Output the [x, y] coordinate of the center of the cell containing the given text.  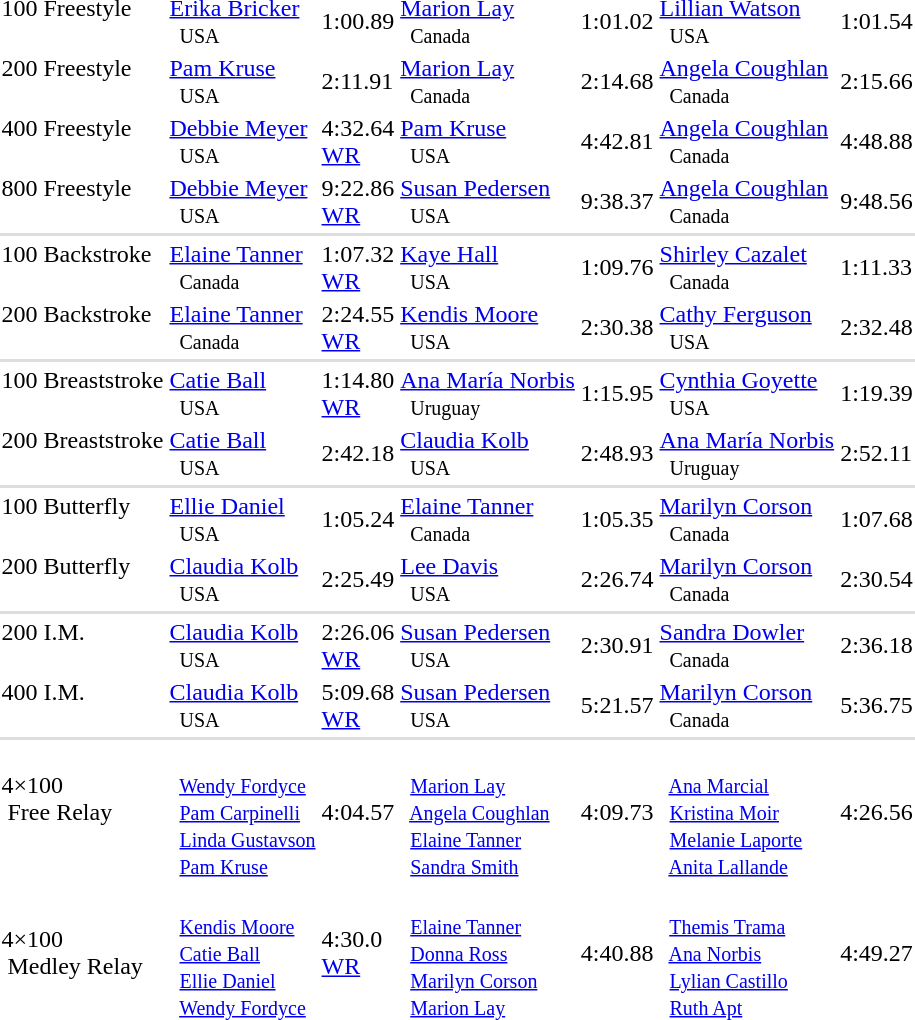
Marion Lay Canada [488, 82]
2:36.18 [877, 646]
200 Freestyle [82, 82]
2:14.68 [617, 82]
5:21.57 [617, 706]
Kaye Hall USA [488, 268]
2:26.06 WR [358, 646]
2:42.18 [358, 454]
2:30.91 [617, 646]
2:11.91 [358, 82]
4:26.56 [877, 812]
2:30.38 [617, 328]
2:48.93 [617, 454]
Cynthia Goyette USA [747, 394]
Marion Lay Angela Coughlan Elaine Tanner Sandra Smith [488, 812]
200 Butterfly [82, 580]
1:09.76 [617, 268]
Lee Davis USA [488, 580]
Ellie Daniel USA [242, 520]
200 I.M. [82, 646]
5:09.68 WR [358, 706]
4:09.73 [617, 812]
4:04.57 [358, 812]
2:52.11 [877, 454]
1:14.80 WR [358, 394]
200 Breaststroke [82, 454]
1:05.24 [358, 520]
Wendy Fordyce Pam Carpinelli Linda Gustavson Pam Kruse [242, 812]
9:22.86 WR [358, 202]
200 Backstroke [82, 328]
Shirley Cazalet Canada [747, 268]
2:15.66 [877, 82]
4:32.64 WR [358, 142]
2:25.49 [358, 580]
1:15.95 [617, 394]
400 I.M. [82, 706]
100 Breaststroke [82, 394]
2:24.55 WR [358, 328]
400 Freestyle [82, 142]
4:42.81 [617, 142]
1:19.39 [877, 394]
100 Butterfly [82, 520]
800 Freestyle [82, 202]
Ana Marcial Kristina Moir Melanie Laporte Anita Lallande [747, 812]
1:11.33 [877, 268]
2:26.74 [617, 580]
2:30.54 [877, 580]
4×100 Free Relay [82, 812]
Kendis Moore USA [488, 328]
2:32.48 [877, 328]
9:38.37 [617, 202]
Sandra Dowler Canada [747, 646]
1:07.68 [877, 520]
1:07.32 WR [358, 268]
4:48.88 [877, 142]
5:36.75 [877, 706]
1:05.35 [617, 520]
9:48.56 [877, 202]
100 Backstroke [82, 268]
Cathy Ferguson USA [747, 328]
